Search for the cell housing the specified text and yield its [x, y] center coordinate. 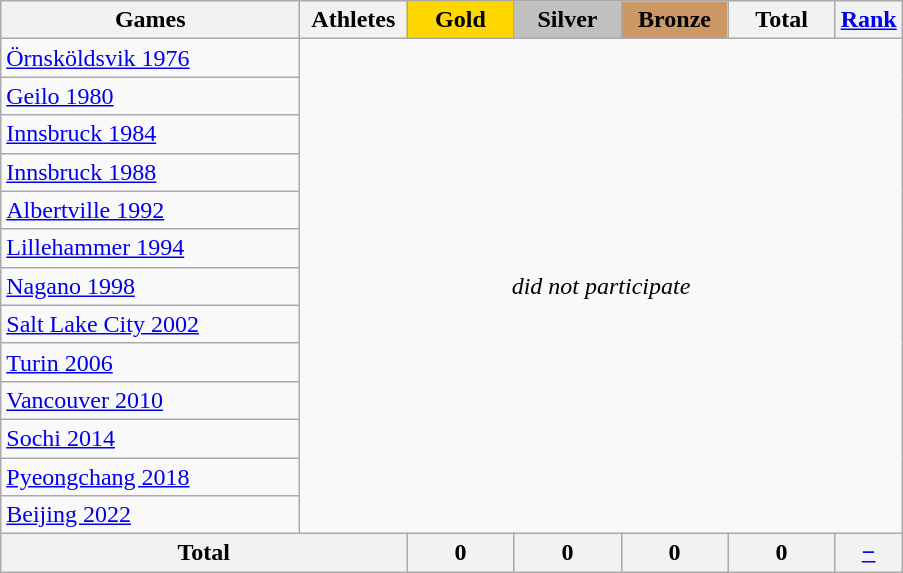
Games [150, 20]
Geilo 1980 [150, 96]
Gold [460, 20]
Silver [568, 20]
Athletes [354, 20]
Bronze [674, 20]
Sochi 2014 [150, 438]
Salt Lake City 2002 [150, 324]
Lillehammer 1994 [150, 248]
Beijing 2022 [150, 515]
Turin 2006 [150, 362]
Albertville 1992 [150, 210]
Nagano 1998 [150, 286]
− [868, 553]
Innsbruck 1988 [150, 172]
did not participate [601, 286]
Innsbruck 1984 [150, 134]
Rank [868, 20]
Örnsköldsvik 1976 [150, 58]
Pyeongchang 2018 [150, 477]
Vancouver 2010 [150, 400]
